From the cell containing the given text, extract its center point as (x, y) coordinate. 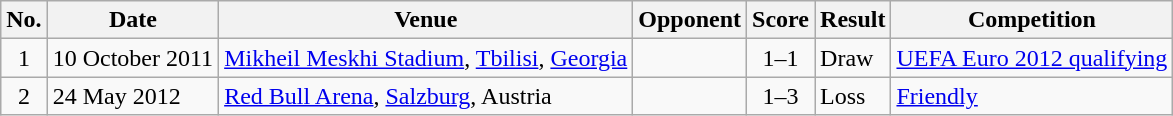
Competition (1032, 20)
Draw (853, 58)
Venue (426, 20)
Loss (853, 96)
No. (24, 20)
1 (24, 58)
Date (132, 20)
1–1 (781, 58)
10 October 2011 (132, 58)
Friendly (1032, 96)
Red Bull Arena, Salzburg, Austria (426, 96)
24 May 2012 (132, 96)
1–3 (781, 96)
Score (781, 20)
Result (853, 20)
Opponent (690, 20)
UEFA Euro 2012 qualifying (1032, 58)
Mikheil Meskhi Stadium, Tbilisi, Georgia (426, 58)
2 (24, 96)
